Scan for the cell matching the given text and deliver its (x, y) coordinate at center. 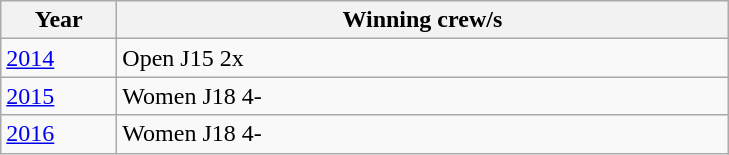
2014 (59, 58)
Winning crew/s (422, 20)
Open J15 2x (422, 58)
2016 (59, 134)
2015 (59, 96)
Year (59, 20)
